Output the [x, y] coordinate of the center of the cell containing the given text.  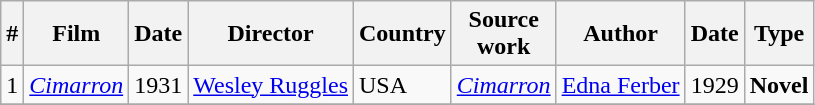
Director [271, 34]
Novel [779, 85]
Type [779, 34]
# [12, 34]
1931 [158, 85]
Country [403, 34]
USA [403, 85]
Sourcework [504, 34]
1929 [714, 85]
Author [620, 34]
Film [76, 34]
Edna Ferber [620, 85]
1 [12, 85]
Wesley Ruggles [271, 85]
